Determine the [X, Y] coordinate at the center of the cell enclosing the given text.  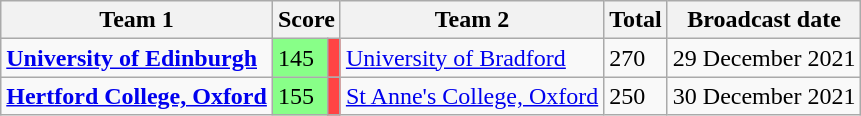
Broadcast date [764, 20]
145 [300, 58]
250 [636, 96]
Team 1 [137, 20]
Score [306, 20]
St Anne's College, Oxford [472, 96]
Hertford College, Oxford [137, 96]
30 December 2021 [764, 96]
University of Edinburgh [137, 58]
155 [300, 96]
270 [636, 58]
Total [636, 20]
29 December 2021 [764, 58]
University of Bradford [472, 58]
Team 2 [472, 20]
